Determine the [x, y] coordinate at the center of the cell enclosing the given text.  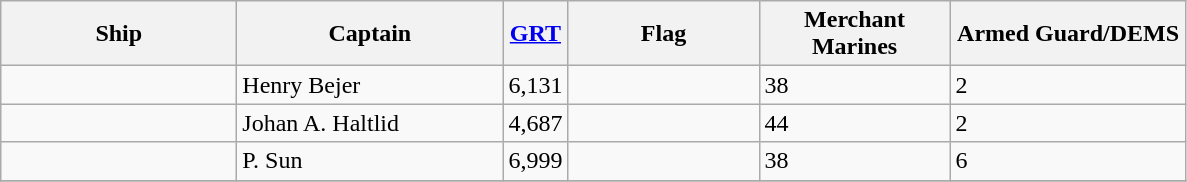
Flag [664, 34]
Merchant Marines [854, 34]
44 [854, 123]
6 [1068, 161]
4,687 [536, 123]
Captain [370, 34]
Johan A. Haltlid [370, 123]
6,131 [536, 85]
GRT [536, 34]
6,999 [536, 161]
Armed Guard/DEMS [1068, 34]
Ship [119, 34]
P. Sun [370, 161]
Henry Bejer [370, 85]
